Find where the given text appears and provide that cell's center as (X, Y) coordinate. 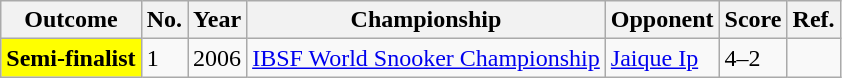
1 (164, 58)
Score (753, 20)
Outcome (71, 20)
Championship (426, 20)
Ref. (814, 20)
IBSF World Snooker Championship (426, 58)
Opponent (662, 20)
2006 (218, 58)
Jaique Ip (662, 58)
Semi-finalist (71, 58)
4–2 (753, 58)
Year (218, 20)
No. (164, 20)
